Capture the cell that displays the provided text and extract its (X, Y) central coordinate. 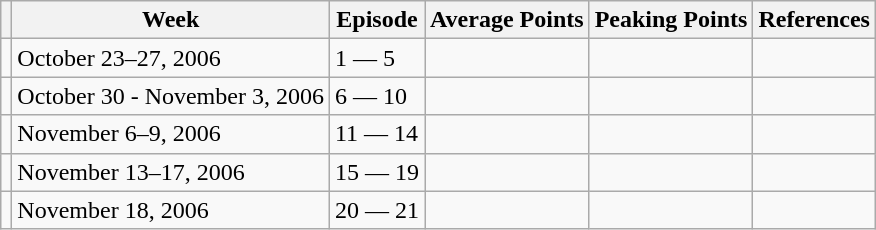
20 — 21 (376, 210)
1 — 5 (376, 58)
References (814, 20)
6 — 10 (376, 96)
Average Points (508, 20)
October 23–27, 2006 (171, 58)
Week (171, 20)
11 — 14 (376, 134)
November 18, 2006 (171, 210)
Episode (376, 20)
November 6–9, 2006 (171, 134)
15 — 19 (376, 172)
November 13–17, 2006 (171, 172)
October 30 - November 3, 2006 (171, 96)
Peaking Points (671, 20)
